Return the (x, y) coordinate for the center point of the cell that contains the specified text.  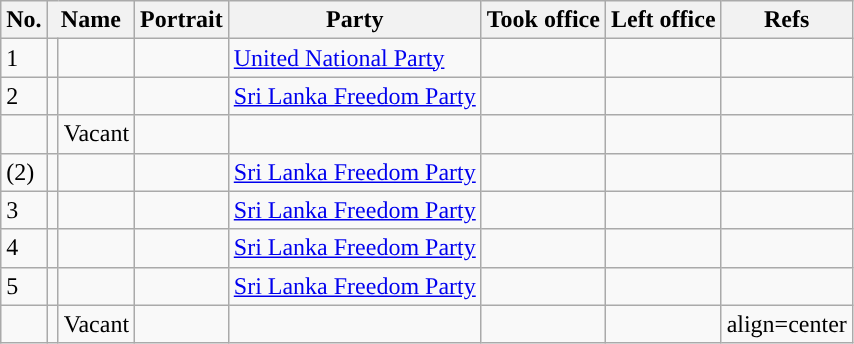
Name (90, 20)
Took office (543, 20)
Party (354, 20)
Left office (663, 20)
1 (24, 58)
No. (24, 20)
Portrait (182, 20)
Refs (786, 20)
(2) (24, 172)
United National Party (354, 58)
3 (24, 210)
align=center (786, 324)
5 (24, 286)
2 (24, 96)
4 (24, 248)
